Pinpoint the cell where the given text exists, returning its [X, Y] midpoint coordinate. 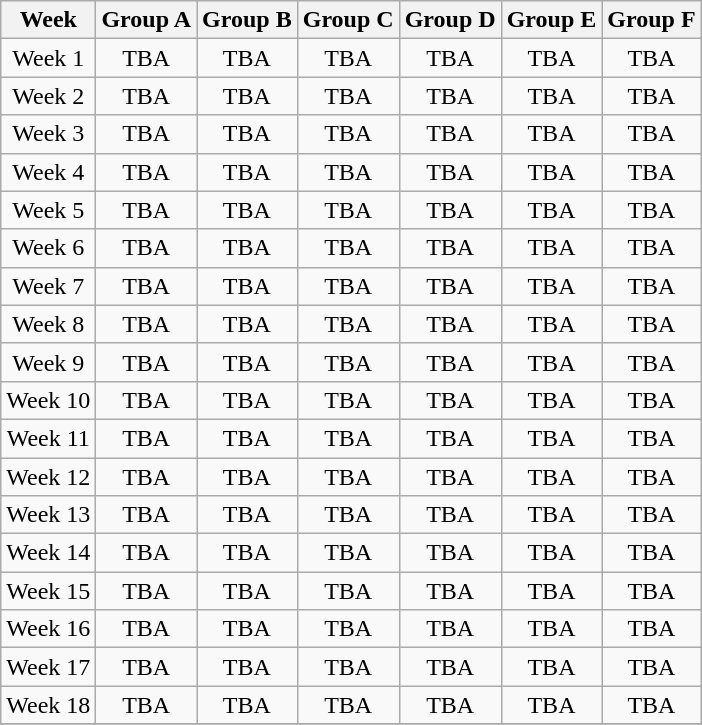
Week 14 [48, 553]
Week 7 [48, 286]
Group D [450, 20]
Week 2 [48, 96]
Group A [146, 20]
Week 15 [48, 591]
Week 6 [48, 248]
Week [48, 20]
Week 17 [48, 667]
Week 1 [48, 58]
Week 16 [48, 629]
Week 11 [48, 438]
Week 9 [48, 362]
Group B [248, 20]
Week 10 [48, 400]
Week 5 [48, 210]
Group E [552, 20]
Group C [348, 20]
Week 3 [48, 134]
Week 18 [48, 705]
Week 8 [48, 324]
Week 13 [48, 515]
Week 4 [48, 172]
Week 12 [48, 477]
Group F [652, 20]
